Extract the [X, Y] coordinate from the center of the cell holding the provided text.  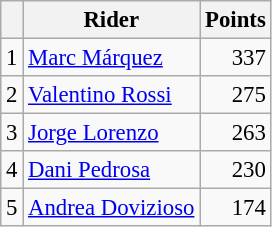
275 [236, 95]
Jorge Lorenzo [112, 133]
263 [236, 133]
Points [236, 20]
5 [12, 208]
3 [12, 133]
2 [12, 95]
Dani Pedrosa [112, 170]
4 [12, 170]
Rider [112, 20]
Marc Márquez [112, 58]
174 [236, 208]
Valentino Rossi [112, 95]
1 [12, 58]
337 [236, 58]
230 [236, 170]
Andrea Dovizioso [112, 208]
